Locate the cell with the specified text and output its (x, y) center coordinate. 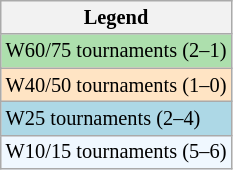
Legend (116, 17)
W25 tournaments (2–4) (116, 118)
W40/50 tournaments (1–0) (116, 85)
W10/15 tournaments (5–6) (116, 152)
W60/75 tournaments (2–1) (116, 51)
